Pinpoint the cell where the given text exists, returning its (x, y) midpoint coordinate. 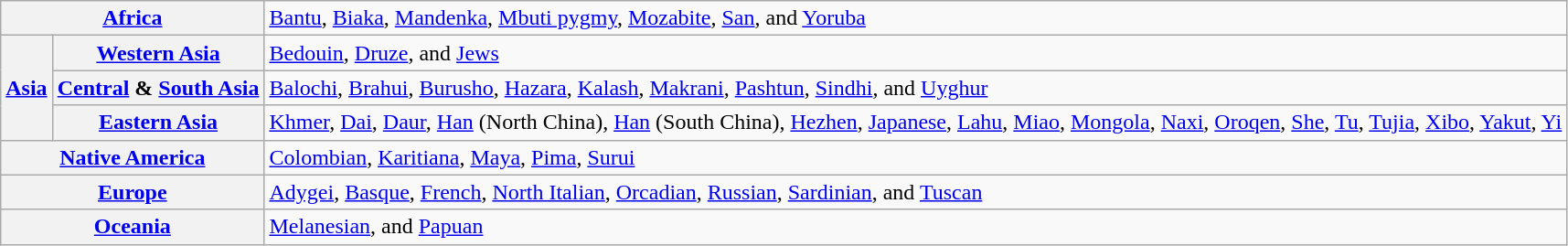
Melanesian, and Papuan (916, 227)
Eastern Asia (158, 123)
Balochi, Brahui, Burusho, Hazara, Kalash, Makrani, Pashtun, Sindhi, and Uyghur (916, 88)
Africa (133, 18)
Central & South Asia (158, 88)
Native America (133, 157)
Khmer, Dai, Daur, Han (North China), Han (South China), Hezhen, Japanese, Lahu, Miao, Mongola, Naxi, Oroqen, She, Tu, Tujia, Xibo, Yakut, Yi (916, 123)
Bantu, Biaka, Mandenka, Mbuti pygmy, Mozabite, San, and Yoruba (916, 18)
Adygei, Basque, French, North Italian, Orcadian, Russian, Sardinian, and Tuscan (916, 192)
Colombian, Karitiana, Maya, Pima, Surui (916, 157)
Oceania (133, 227)
Bedouin, Druze, and Jews (916, 53)
Europe (133, 192)
Western Asia (158, 53)
Asia (27, 88)
